Output the [x, y] coordinate of the center of the cell containing the given text.  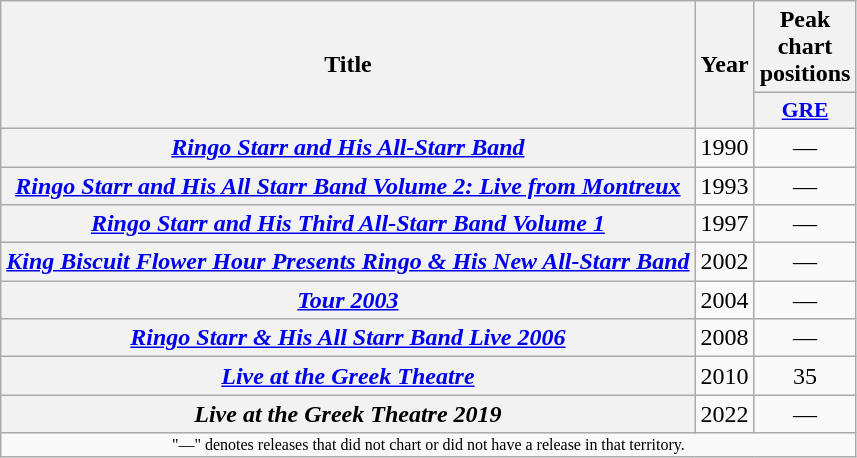
35 [805, 376]
Ringo Starr and His All Starr Band Volume 2: Live from Montreux [348, 185]
Tour 2003 [348, 300]
Ringo Starr and His All-Starr Band [348, 147]
"—" denotes releases that did not chart or did not have a release in that territory. [428, 445]
2022 [724, 414]
2010 [724, 376]
King Biscuit Flower Hour Presents Ringo & His New All-Starr Band [348, 262]
Ringo Starr & His All Starr Band Live 2006 [348, 338]
Live at the Greek Theatre [348, 376]
2004 [724, 300]
2002 [724, 262]
GRE [805, 111]
Live at the Greek Theatre 2019 [348, 414]
1997 [724, 224]
Peak chart positions [805, 47]
Year [724, 65]
1993 [724, 185]
Ringo Starr and His Third All-Starr Band Volume 1 [348, 224]
2008 [724, 338]
Title [348, 65]
1990 [724, 147]
